Identify which cell holds the provided text, then report its (X, Y) central coordinate. 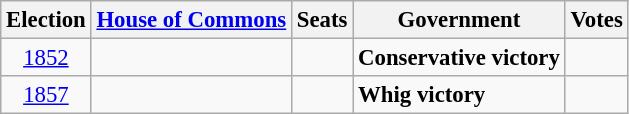
1857 (46, 95)
Votes (596, 20)
Seats (322, 20)
Election (46, 20)
Whig victory (459, 95)
House of Commons (191, 20)
Government (459, 20)
Conservative victory (459, 58)
1852 (46, 58)
